Capture the cell that displays the provided text and extract its [x, y] central coordinate. 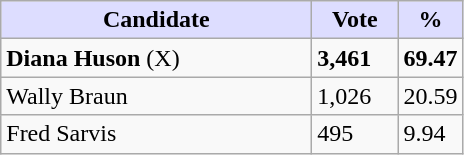
69.47 [430, 58]
3,461 [355, 58]
20.59 [430, 96]
1,026 [355, 96]
Wally Braun [156, 96]
Candidate [156, 20]
Diana Huson (X) [156, 58]
495 [355, 134]
% [430, 20]
Fred Sarvis [156, 134]
9.94 [430, 134]
Vote [355, 20]
